For the text-containing cell, return its midpoint in (X, Y) coordinate format. 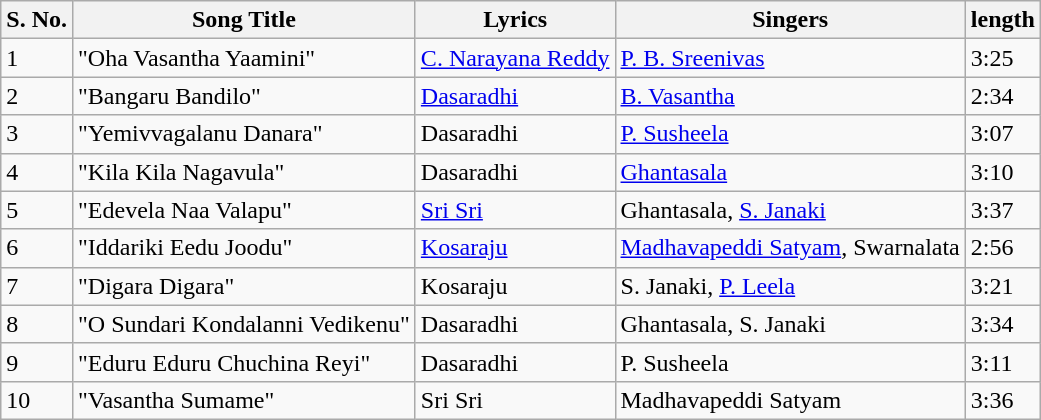
3:37 (1002, 210)
"Edevela Naa Valapu" (244, 210)
Lyrics (515, 20)
3:36 (1002, 400)
5 (37, 210)
1 (37, 58)
6 (37, 248)
length (1002, 20)
9 (37, 362)
S. Janaki, P. Leela (790, 286)
2:56 (1002, 248)
2 (37, 96)
"O Sundari Kondalanni Vedikenu" (244, 324)
C. Narayana Reddy (515, 58)
Singers (790, 20)
3:11 (1002, 362)
"Vasantha Sumame" (244, 400)
8 (37, 324)
"Iddariki Eedu Joodu" (244, 248)
Ghantasala (790, 172)
3:21 (1002, 286)
B. Vasantha (790, 96)
Madhavapeddi Satyam, Swarnalata (790, 248)
Song Title (244, 20)
"Yemivvagalanu Danara" (244, 134)
"Bangaru Bandilo" (244, 96)
4 (37, 172)
P. B. Sreenivas (790, 58)
Madhavapeddi Satyam (790, 400)
3:10 (1002, 172)
S. No. (37, 20)
3 (37, 134)
3:34 (1002, 324)
7 (37, 286)
"Eduru Eduru Chuchina Reyi" (244, 362)
3:25 (1002, 58)
"Kila Kila Nagavula" (244, 172)
"Digara Digara" (244, 286)
3:07 (1002, 134)
10 (37, 400)
2:34 (1002, 96)
"Oha Vasantha Yaamini" (244, 58)
